Detect which cell encompasses the target text, then output its (X, Y) center coordinate. 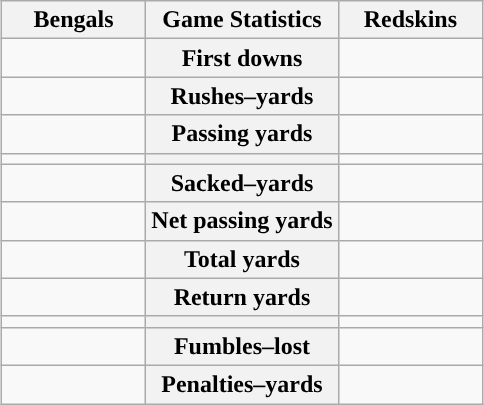
Total yards (242, 259)
Return yards (242, 297)
Net passing yards (242, 221)
Bengals (73, 20)
Sacked–yards (242, 183)
Rushes–yards (242, 96)
Penalties–yards (242, 384)
First downs (242, 58)
Fumbles–lost (242, 346)
Passing yards (242, 134)
Game Statistics (242, 20)
Redskins (410, 20)
